Detect which cell encompasses the target text, then output its [x, y] center coordinate. 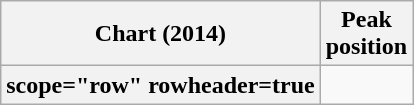
scope="row" rowheader=true [160, 85]
Peakposition [366, 34]
Chart (2014) [160, 34]
